Return (X, Y) of the center of cell containing provided text 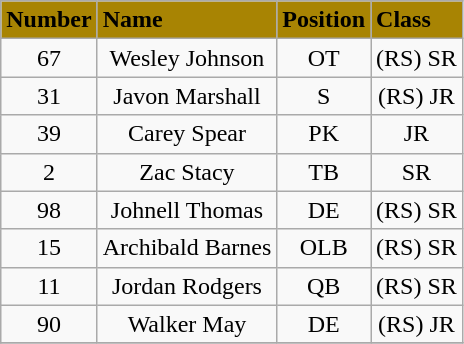
OLB (324, 248)
11 (49, 286)
Johnell Thomas (187, 210)
Name (187, 20)
Archibald Barnes (187, 248)
Number (49, 20)
31 (49, 96)
Position (324, 20)
Wesley Johnson (187, 58)
JR (417, 134)
98 (49, 210)
OT (324, 58)
Jordan Rodgers (187, 286)
Class (417, 20)
90 (49, 324)
S (324, 96)
15 (49, 248)
QB (324, 286)
2 (49, 172)
Javon Marshall (187, 96)
SR (417, 172)
Carey Spear (187, 134)
PK (324, 134)
TB (324, 172)
Walker May (187, 324)
39 (49, 134)
Zac Stacy (187, 172)
67 (49, 58)
